Capture the cell that displays the provided text and extract its (x, y) central coordinate. 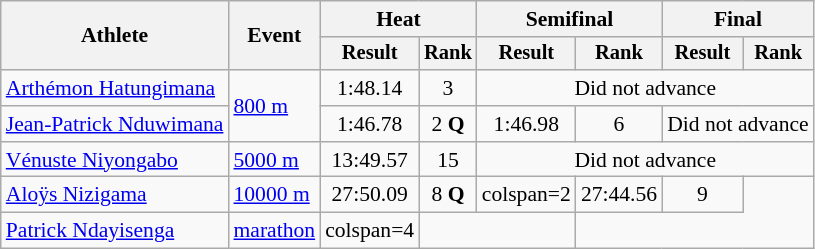
Semifinal (570, 19)
Heat (398, 19)
Arthémon Hatungimana (115, 88)
15 (448, 160)
10000 m (274, 195)
Event (274, 36)
6 (619, 124)
Athlete (115, 36)
3 (448, 88)
1:48.14 (370, 88)
13:49.57 (370, 160)
Aloÿs Nizigama (115, 195)
colspan=2 (526, 195)
Vénuste Niyongabo (115, 160)
marathon (274, 231)
Final (738, 19)
27:50.09 (370, 195)
2 Q (448, 124)
colspan=4 (370, 231)
1:46.78 (370, 124)
5000 m (274, 160)
Patrick Ndayisenga (115, 231)
8 Q (448, 195)
9 (702, 195)
Jean-Patrick Nduwimana (115, 124)
27:44.56 (619, 195)
1:46.98 (526, 124)
800 m (274, 106)
